Capture the cell that displays the provided text and extract its [x, y] central coordinate. 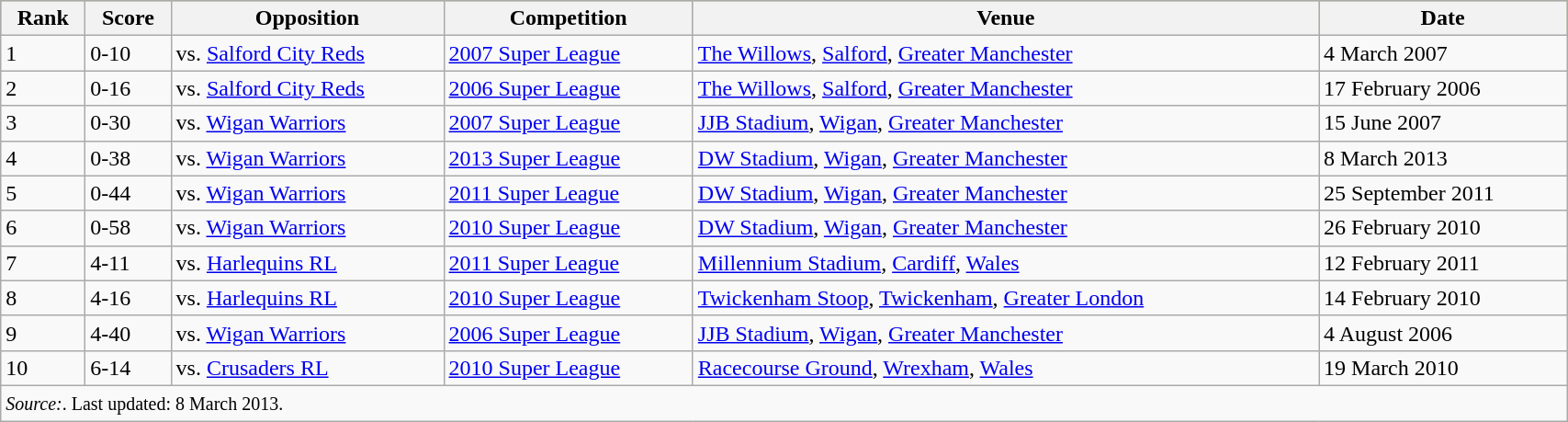
Source:. Last updated: 8 March 2013. [784, 403]
6-14 [129, 368]
3 [43, 123]
4 March 2007 [1443, 53]
9 [43, 333]
0-10 [129, 53]
6 [43, 228]
4 [43, 158]
4 August 2006 [1443, 333]
Rank [43, 18]
4-16 [129, 298]
10 [43, 368]
8 [43, 298]
Score [129, 18]
2 [43, 88]
Opposition [307, 18]
4-11 [129, 263]
0-38 [129, 158]
0-30 [129, 123]
15 June 2007 [1443, 123]
0-44 [129, 193]
14 February 2010 [1443, 298]
7 [43, 263]
0-58 [129, 228]
26 February 2010 [1443, 228]
4-40 [129, 333]
8 March 2013 [1443, 158]
1 [43, 53]
5 [43, 193]
25 September 2011 [1443, 193]
12 February 2011 [1443, 263]
2013 Super League [568, 158]
Racecourse Ground, Wrexham, Wales [1005, 368]
Competition [568, 18]
Date [1443, 18]
17 February 2006 [1443, 88]
vs. Crusaders RL [307, 368]
Twickenham Stoop, Twickenham, Greater London [1005, 298]
Millennium Stadium, Cardiff, Wales [1005, 263]
19 March 2010 [1443, 368]
0-16 [129, 88]
Venue [1005, 18]
